Determine the [X, Y] coordinate at the center of the cell enclosing the given text.  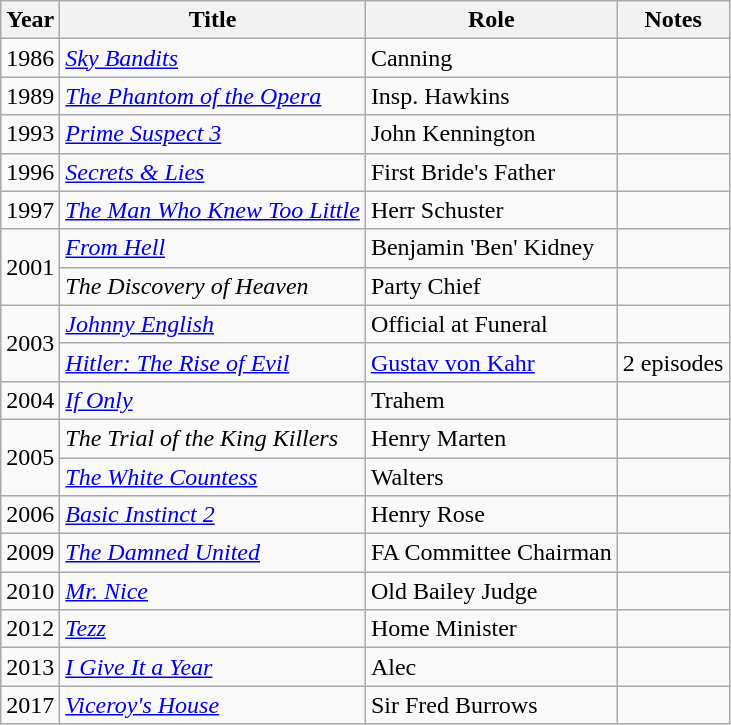
The White Countess [213, 477]
Mr. Nice [213, 591]
Official at Funeral [491, 324]
Henry Marten [491, 438]
If Only [213, 400]
2005 [30, 457]
The Trial of the King Killers [213, 438]
Johnny English [213, 324]
The Man Who Knew Too Little [213, 210]
First Bride's Father [491, 172]
Hitler: The Rise of Evil [213, 362]
Sir Fred Burrows [491, 705]
The Discovery of Heaven [213, 286]
2003 [30, 343]
1989 [30, 96]
Benjamin 'Ben' Kidney [491, 248]
2 episodes [673, 362]
1997 [30, 210]
Prime Suspect 3 [213, 134]
2010 [30, 591]
Insp. Hawkins [491, 96]
Tezz [213, 629]
2013 [30, 667]
Viceroy's House [213, 705]
Trahem [491, 400]
Basic Instinct 2 [213, 515]
Title [213, 20]
Secrets & Lies [213, 172]
2001 [30, 267]
Party Chief [491, 286]
Year [30, 20]
I Give It a Year [213, 667]
The Phantom of the Opera [213, 96]
From Hell [213, 248]
Alec [491, 667]
1993 [30, 134]
2012 [30, 629]
2017 [30, 705]
The Damned United [213, 553]
Notes [673, 20]
Herr Schuster [491, 210]
2009 [30, 553]
1986 [30, 58]
Sky Bandits [213, 58]
Gustav von Kahr [491, 362]
Henry Rose [491, 515]
2004 [30, 400]
1996 [30, 172]
Walters [491, 477]
FA Committee Chairman [491, 553]
Old Bailey Judge [491, 591]
Role [491, 20]
John Kennington [491, 134]
Canning [491, 58]
Home Minister [491, 629]
2006 [30, 515]
